Identify which cell holds the provided text, then report its (X, Y) central coordinate. 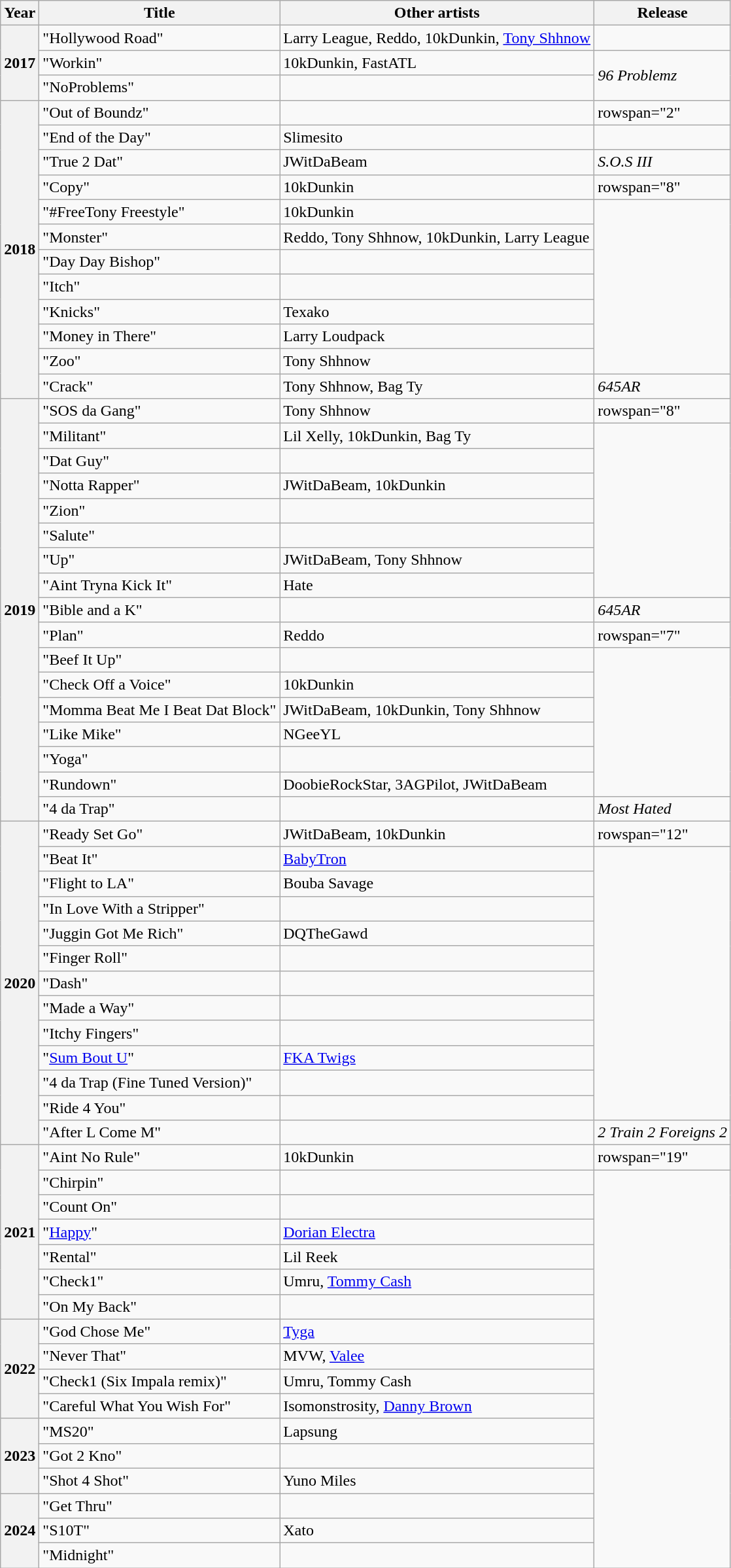
"Chirpin" (160, 1182)
"Itch" (160, 286)
Title (160, 13)
"God Chose Me" (160, 1331)
"Bible and a K" (160, 610)
"Finger Roll" (160, 958)
"On My Back" (160, 1307)
"Dash" (160, 983)
"Check Off a Voice" (160, 684)
"Aint Tryna Kick It" (160, 585)
"Hollywood Road" (160, 38)
"Crack" (160, 386)
"Momma Beat Me I Beat Dat Block" (160, 709)
Dorian Electra (437, 1232)
"Out of Boundz" (160, 112)
"S10T" (160, 1531)
rowspan="12" (663, 834)
Slimesito (437, 137)
Tyga (437, 1331)
"Militant" (160, 436)
2020 (20, 983)
"After L Come M" (160, 1133)
"MS20" (160, 1431)
2019 (20, 610)
"Get Thru" (160, 1505)
"4 da Trap" (160, 809)
JWitDaBeam, Tony Shhnow (437, 560)
"Careful What You Wish For" (160, 1406)
"Up" (160, 560)
"Beef It Up" (160, 659)
"4 da Trap (Fine Tuned Version)" (160, 1082)
"Ready Set Go" (160, 834)
"Day Day Bishop" (160, 261)
Other artists (437, 13)
DQTheGawd (437, 933)
"End of the Day" (160, 137)
"SOS da Gang" (160, 411)
rowspan="2" (663, 112)
2 Train 2 Foreigns 2 (663, 1133)
"True 2 Dat" (160, 162)
"Plan" (160, 635)
2022 (20, 1369)
"Rental" (160, 1257)
"NoProblems" (160, 88)
Lil Reek (437, 1257)
Most Hated (663, 809)
Lil Xelly, 10kDunkin, Bag Ty (437, 436)
10kDunkin, FastATL (437, 63)
"In Love With a Stripper" (160, 909)
Reddo, Tony Shhnow, 10kDunkin, Larry League (437, 237)
"Itchy Fingers" (160, 1033)
Bouba Savage (437, 884)
"Rundown" (160, 784)
S.O.S III (663, 162)
"Check1" (160, 1282)
"Workin" (160, 63)
96 Problemz (663, 75)
2017 (20, 63)
"Happy" (160, 1232)
"Like Mike" (160, 735)
FKA Twigs (437, 1058)
"Count On" (160, 1207)
"Aint No Rule" (160, 1158)
"Made a Way" (160, 1008)
"Never That" (160, 1356)
Texako (437, 312)
"Juggin Got Me Rich" (160, 933)
Xato (437, 1531)
"Salute" (160, 535)
"Notta Rapper" (160, 486)
BabyTron (437, 859)
JWitDaBeam, 10kDunkin, Tony Shhnow (437, 709)
"Check1 (Six Impala remix)" (160, 1381)
Lapsung (437, 1431)
"Ride 4 You" (160, 1108)
Yuno Miles (437, 1480)
"Zoo" (160, 361)
"Yoga" (160, 759)
2021 (20, 1232)
"Flight to LA" (160, 884)
"Sum Bout U" (160, 1058)
"Copy" (160, 187)
"Shot 4 Shot" (160, 1480)
Reddo (437, 635)
2023 (20, 1456)
2018 (20, 250)
Year (20, 13)
Larry Loudpack (437, 337)
rowspan="19" (663, 1158)
"Knicks" (160, 312)
"Monster" (160, 237)
Hate (437, 585)
"#FreeTony Freestyle" (160, 212)
2024 (20, 1530)
"Midnight" (160, 1556)
"Got 2 Kno" (160, 1456)
rowspan="7" (663, 635)
MVW, Valee (437, 1356)
Tony Shhnow, Bag Ty (437, 386)
Larry League, Reddo, 10kDunkin, Tony Shhnow (437, 38)
Release (663, 13)
"Money in There" (160, 337)
JWitDaBeam (437, 162)
"Zion" (160, 510)
"Beat It" (160, 859)
DoobieRockStar, 3AGPilot, JWitDaBeam (437, 784)
Isomonstrosity, Danny Brown (437, 1406)
"Dat Guy" (160, 461)
NGeeYL (437, 735)
